Return (x, y) of the center of cell containing provided text 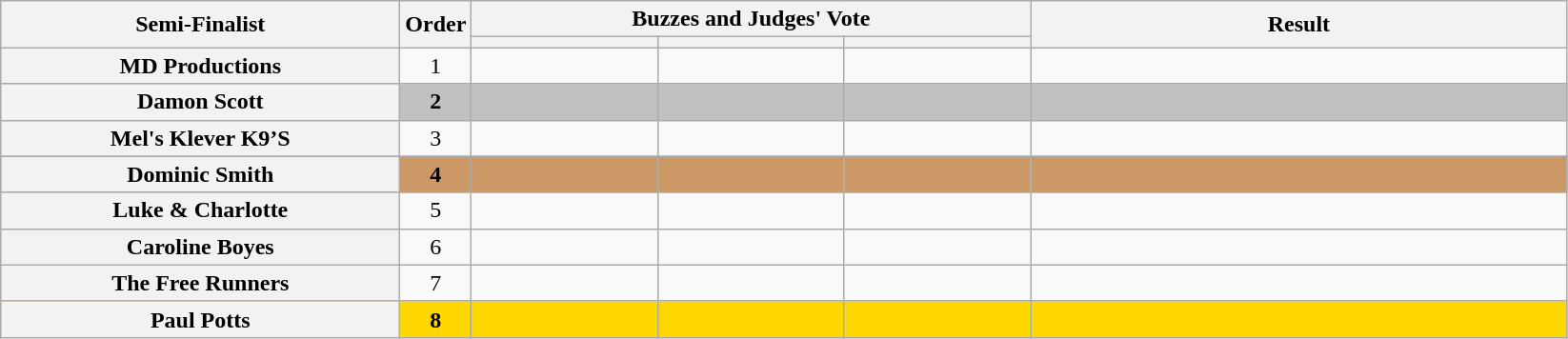
Semi-Finalist (200, 25)
Damon Scott (200, 102)
1 (436, 66)
Luke & Charlotte (200, 210)
Caroline Boyes (200, 247)
8 (436, 319)
The Free Runners (200, 283)
3 (436, 138)
Buzzes and Judges' Vote (751, 19)
Result (1299, 25)
Mel's Klever K9’S (200, 138)
7 (436, 283)
2 (436, 102)
5 (436, 210)
6 (436, 247)
Paul Potts (200, 319)
Dominic Smith (200, 174)
MD Productions (200, 66)
4 (436, 174)
Order (436, 25)
